Locate the cell with the specified text and output its [x, y] center coordinate. 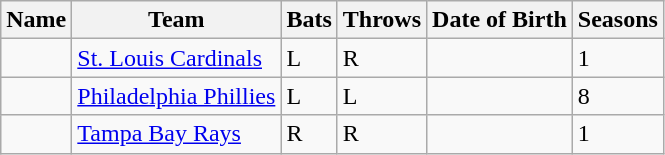
Seasons [618, 20]
Name [36, 20]
Bats [309, 20]
8 [618, 96]
Tampa Bay Rays [176, 134]
Team [176, 20]
Date of Birth [500, 20]
Throws [382, 20]
St. Louis Cardinals [176, 58]
Philadelphia Phillies [176, 96]
